Output the [X, Y] coordinate of the center of the cell containing the given text.  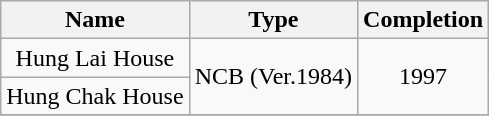
1997 [424, 77]
Hung Chak House [95, 96]
Name [95, 20]
Completion [424, 20]
NCB (Ver.1984) [273, 77]
Hung Lai House [95, 58]
Type [273, 20]
